For the text-containing cell, return its midpoint in (x, y) coordinate format. 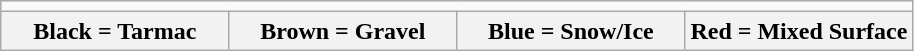
Blue = Snow/Ice (571, 31)
Brown = Gravel (343, 31)
Red = Mixed Surface (799, 31)
Black = Tarmac (115, 31)
